Search for the cell housing the specified text and yield its (x, y) center coordinate. 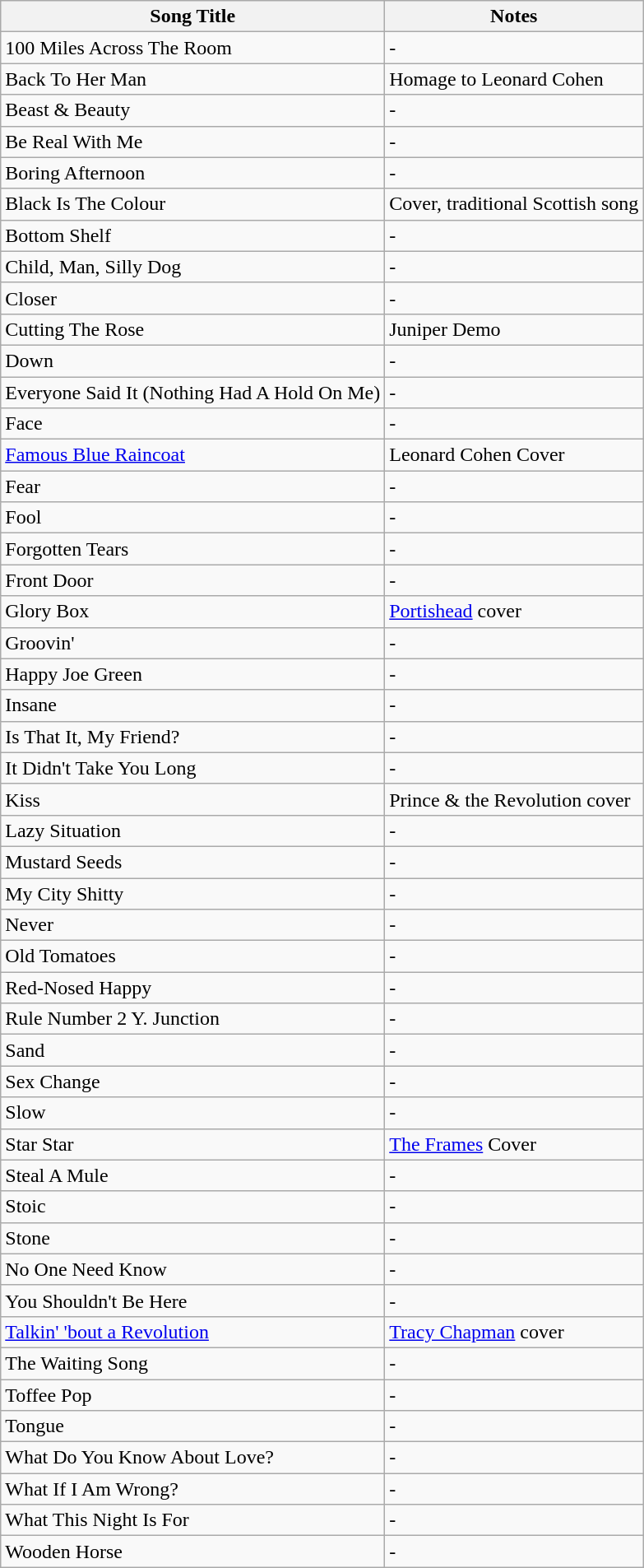
Down (192, 361)
Tracy Chapman cover (514, 1332)
Child, Man, Silly Dog (192, 267)
Song Title (192, 16)
Front Door (192, 580)
Closer (192, 298)
Stone (192, 1238)
Kiss (192, 799)
My City Shitty (192, 893)
Toffee Pop (192, 1395)
Everyone Said It (Nothing Had A Hold On Me) (192, 393)
Mustard Seeds (192, 862)
Beast & Beauty (192, 110)
Never (192, 925)
Juniper Demo (514, 329)
Cutting The Rose (192, 329)
Prince & the Revolution cover (514, 799)
Slow (192, 1113)
Fear (192, 486)
What If I Am Wrong? (192, 1489)
100 Miles Across The Room (192, 48)
Wooden Horse (192, 1552)
Sex Change (192, 1082)
Homage to Leonard Cohen (514, 79)
The Waiting Song (192, 1363)
You Shouldn't Be Here (192, 1300)
Boring Afternoon (192, 173)
What This Night Is For (192, 1520)
Be Real With Me (192, 142)
Groovin' (192, 643)
Old Tomatoes (192, 956)
Black Is The Colour (192, 204)
Lazy Situation (192, 831)
No One Need Know (192, 1269)
Red-Nosed Happy (192, 988)
It Didn't Take You Long (192, 768)
Glory Box (192, 612)
Star Star (192, 1144)
Leonard Cohen Cover (514, 455)
Bottom Shelf (192, 235)
Notes (514, 16)
Cover, traditional Scottish song (514, 204)
Famous Blue Raincoat (192, 455)
Rule Number 2 Y. Junction (192, 1019)
Talkin' 'bout a Revolution (192, 1332)
Stoic (192, 1207)
Sand (192, 1050)
Fool (192, 518)
Back To Her Man (192, 79)
Is That It, My Friend? (192, 737)
The Frames Cover (514, 1144)
Face (192, 424)
Forgotten Tears (192, 549)
Portishead cover (514, 612)
Tongue (192, 1426)
What Do You Know About Love? (192, 1458)
Happy Joe Green (192, 674)
Insane (192, 705)
Steal A Mule (192, 1175)
